From the cell containing the given text, extract its center point as [X, Y] coordinate. 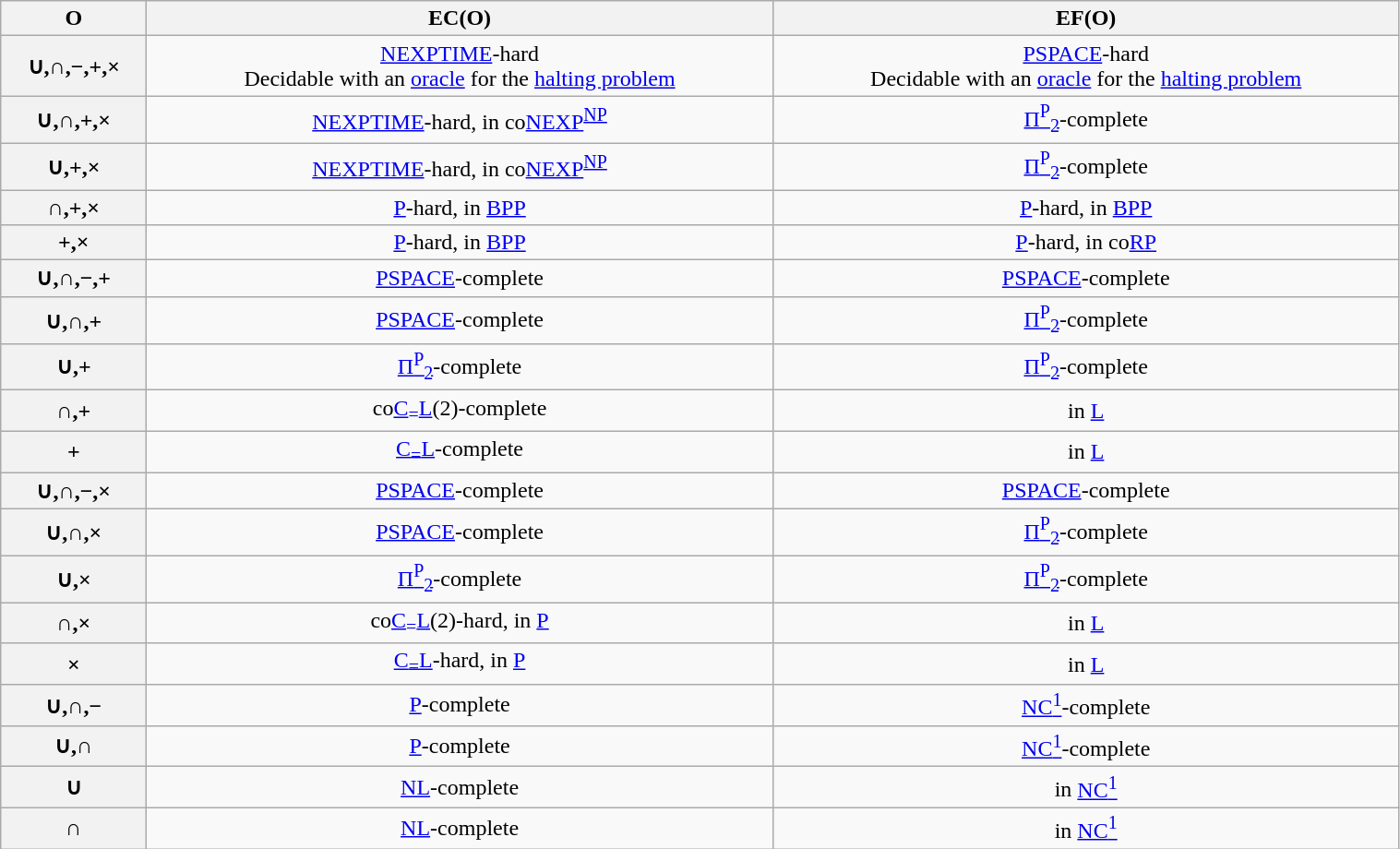
∪,∩,× [74, 532]
× [74, 664]
P-hard, in coRP [1085, 243]
C=L-hard, in P [460, 664]
∪,+,× [74, 166]
+,× [74, 243]
∪,∩ [74, 746]
+ [74, 451]
∪,+ [74, 367]
∪,∩,−,+ [74, 279]
∪,∩,+,× [74, 120]
coC=L(2)-hard, in P [460, 623]
C=L-complete [460, 451]
∪ [74, 788]
∪,∩,+ [74, 319]
EF(O) [1085, 18]
∪,∩,−,× [74, 491]
∪,× [74, 580]
EC(O) [460, 18]
O [74, 18]
PSPACE-hardDecidable with an oracle for the halting problem [1085, 66]
coC=L(2)-complete [460, 411]
∪,∩,−,+,× [74, 66]
∩ [74, 829]
∩,+ [74, 411]
∩,+,× [74, 208]
∪,∩,− [74, 705]
∩,× [74, 623]
NEXPTIME-hardDecidable with an oracle for the halting problem [460, 66]
